Provide the [x, y] coordinate of the cell's center where the given text is located.  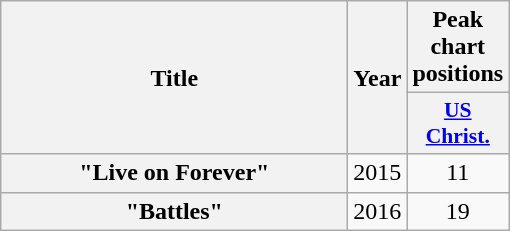
USChrist. [458, 124]
"Battles" [174, 211]
"Live on Forever" [174, 173]
11 [458, 173]
2015 [378, 173]
Year [378, 78]
19 [458, 211]
2016 [378, 211]
Peak chart positions [458, 47]
Title [174, 78]
